For the text-containing cell, return its midpoint in [x, y] coordinate format. 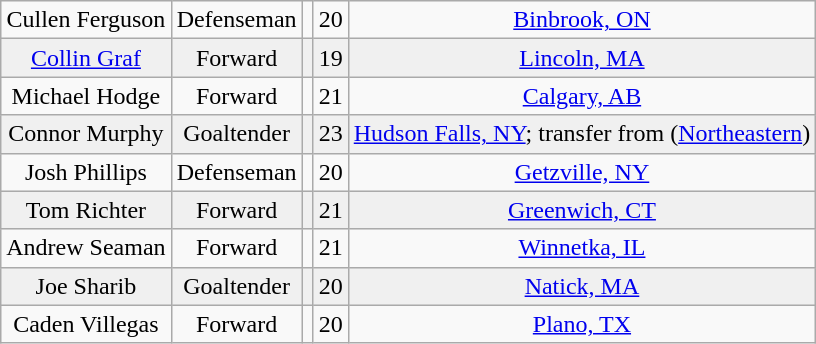
Natick, MA [582, 286]
Winnetka, IL [582, 248]
Collin Graf [86, 58]
Hudson Falls, NY; transfer from (Northeastern) [582, 134]
Binbrook, ON [582, 20]
Josh Phillips [86, 172]
Joe Sharib [86, 286]
Cullen Ferguson [86, 20]
Getzville, NY [582, 172]
19 [330, 58]
23 [330, 134]
Calgary, AB [582, 96]
Connor Murphy [86, 134]
Greenwich, CT [582, 210]
Michael Hodge [86, 96]
Plano, TX [582, 324]
Caden Villegas [86, 324]
Tom Richter [86, 210]
Lincoln, MA [582, 58]
Andrew Seaman [86, 248]
